Find where the given text appears and provide that cell's center as (X, Y) coordinate. 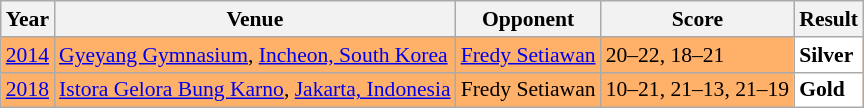
Opponent (528, 19)
2018 (28, 90)
Venue (255, 19)
Gold (828, 90)
10–21, 21–13, 21–19 (698, 90)
Gyeyang Gymnasium, Incheon, South Korea (255, 55)
Year (28, 19)
Result (828, 19)
Istora Gelora Bung Karno, Jakarta, Indonesia (255, 90)
20–22, 18–21 (698, 55)
Score (698, 19)
Silver (828, 55)
2014 (28, 55)
